Scan for the cell matching the given text and deliver its (x, y) coordinate at center. 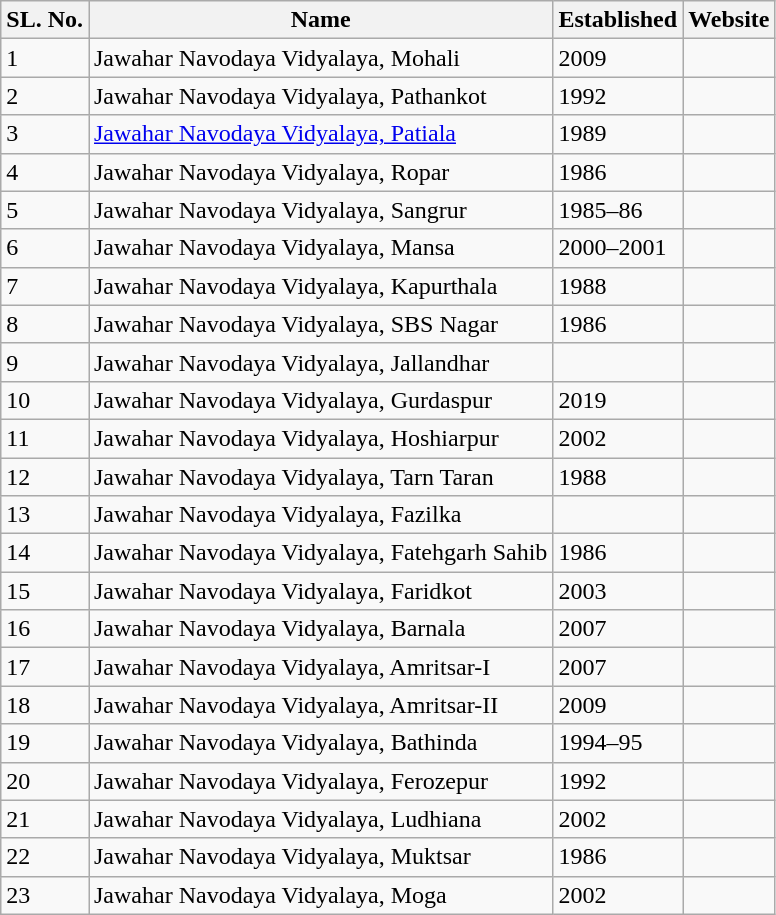
Jawahar Navodaya Vidyalaya, Sangrur (320, 210)
2003 (618, 591)
2019 (618, 400)
Name (320, 20)
5 (45, 210)
10 (45, 400)
7 (45, 286)
Jawahar Navodaya Vidyalaya, Amritsar-I (320, 667)
14 (45, 553)
Jawahar Navodaya Vidyalaya, Hoshiarpur (320, 438)
15 (45, 591)
Jawahar Navodaya Vidyalaya, Fatehgarh Sahib (320, 553)
6 (45, 248)
Jawahar Navodaya Vidyalaya, Mansa (320, 248)
18 (45, 705)
Jawahar Navodaya Vidyalaya, Ferozepur (320, 781)
Jawahar Navodaya Vidyalaya, Barnala (320, 629)
Established (618, 20)
Jawahar Navodaya Vidyalaya, Amritsar-II (320, 705)
Jawahar Navodaya Vidyalaya, Tarn Taran (320, 477)
19 (45, 743)
Jawahar Navodaya Vidyalaya, Bathinda (320, 743)
8 (45, 324)
1 (45, 58)
Jawahar Navodaya Vidyalaya, Jallandhar (320, 362)
Jawahar Navodaya Vidyalaya, Mohali (320, 58)
SL. No. (45, 20)
1994–95 (618, 743)
9 (45, 362)
22 (45, 857)
Jawahar Navodaya Vidyalaya, Patiala (320, 134)
Jawahar Navodaya Vidyalaya, Fazilka (320, 515)
12 (45, 477)
2000–2001 (618, 248)
20 (45, 781)
13 (45, 515)
Jawahar Navodaya Vidyalaya, Gurdaspur (320, 400)
Jawahar Navodaya Vidyalaya, Ropar (320, 172)
16 (45, 629)
21 (45, 819)
Website (729, 20)
Jawahar Navodaya Vidyalaya, Moga (320, 895)
2 (45, 96)
1989 (618, 134)
23 (45, 895)
Jawahar Navodaya Vidyalaya, Pathankot (320, 96)
Jawahar Navodaya Vidyalaya, Kapurthala (320, 286)
Jawahar Navodaya Vidyalaya, Muktsar (320, 857)
4 (45, 172)
Jawahar Navodaya Vidyalaya, Ludhiana (320, 819)
1985–86 (618, 210)
17 (45, 667)
3 (45, 134)
Jawahar Navodaya Vidyalaya, Faridkot (320, 591)
11 (45, 438)
Jawahar Navodaya Vidyalaya, SBS Nagar (320, 324)
